Scan for the cell matching the given text and deliver its [x, y] coordinate at center. 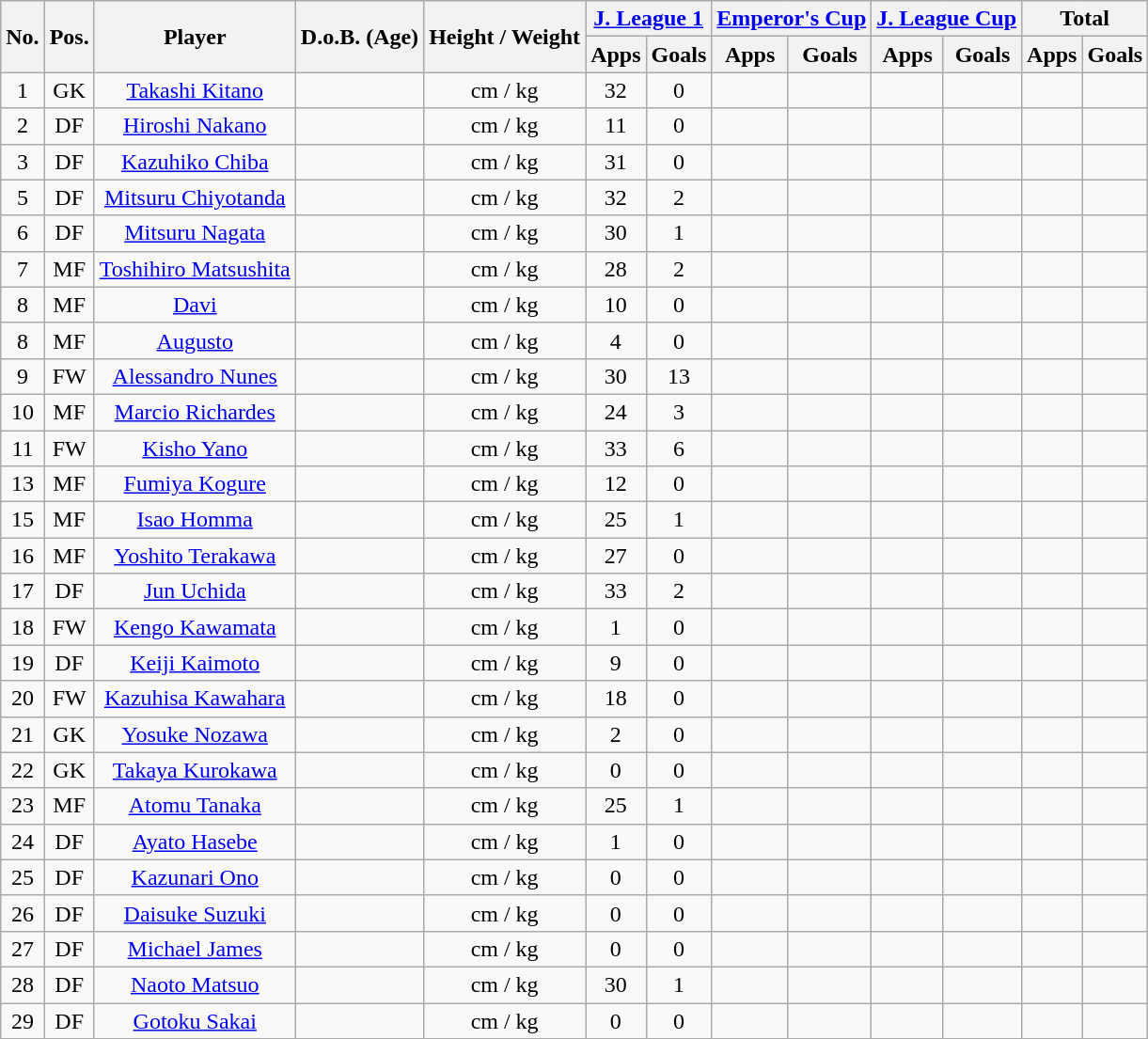
Fumiya Kogure [195, 484]
J. League 1 [649, 19]
Atomu Tanaka [195, 806]
Toshihiro Matsushita [195, 269]
Mitsuru Chiyotanda [195, 197]
Takaya Kurokawa [195, 770]
4 [616, 340]
Player [195, 37]
16 [23, 556]
Takashi Kitano [195, 90]
23 [23, 806]
D.o.B. (Age) [359, 37]
Kisho Yano [195, 449]
21 [23, 734]
31 [616, 162]
Pos. [70, 37]
Total [1085, 19]
J. League Cup [947, 19]
22 [23, 770]
20 [23, 699]
Michael James [195, 949]
12 [616, 484]
5 [23, 197]
Kengo Kawamata [195, 627]
Daisuke Suzuki [195, 913]
7 [23, 269]
Alessandro Nunes [195, 376]
Hiroshi Nakano [195, 126]
19 [23, 663]
Kazuhisa Kawahara [195, 699]
Ayato Hasebe [195, 842]
Kazunari Ono [195, 877]
Keiji Kaimoto [195, 663]
Yosuke Nozawa [195, 734]
Jun Uchida [195, 591]
Height / Weight [505, 37]
Mitsuru Nagata [195, 233]
Naoto Matsuo [195, 984]
Yoshito Terakawa [195, 556]
Augusto [195, 340]
15 [23, 520]
Davi [195, 305]
29 [23, 1020]
Gotoku Sakai [195, 1020]
17 [23, 591]
Kazuhiko Chiba [195, 162]
No. [23, 37]
26 [23, 913]
Isao Homma [195, 520]
Marcio Richardes [195, 412]
Emperor's Cup [792, 19]
